Scan for the cell matching the given text and deliver its [x, y] coordinate at center. 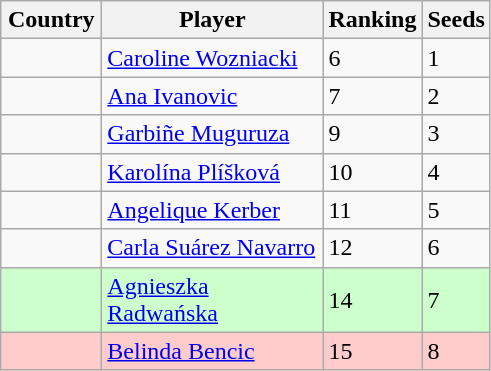
10 [372, 172]
Caroline Wozniacki [212, 58]
3 [456, 134]
Country [52, 20]
14 [372, 300]
11 [372, 210]
Garbiñe Muguruza [212, 134]
4 [456, 172]
Belinda Bencic [212, 351]
15 [372, 351]
9 [372, 134]
Ranking [372, 20]
8 [456, 351]
12 [372, 248]
1 [456, 58]
Angelique Kerber [212, 210]
Carla Suárez Navarro [212, 248]
Seeds [456, 20]
Karolína Plíšková [212, 172]
5 [456, 210]
Agnieszka Radwańska [212, 300]
Player [212, 20]
2 [456, 96]
Ana Ivanovic [212, 96]
